For the text-containing cell, return its midpoint in (X, Y) coordinate format. 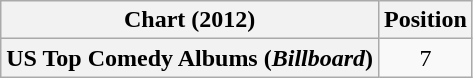
7 (426, 58)
Position (426, 20)
US Top Comedy Albums (Billboard) (190, 58)
Chart (2012) (190, 20)
